Search for the cell housing the specified text and yield its (X, Y) center coordinate. 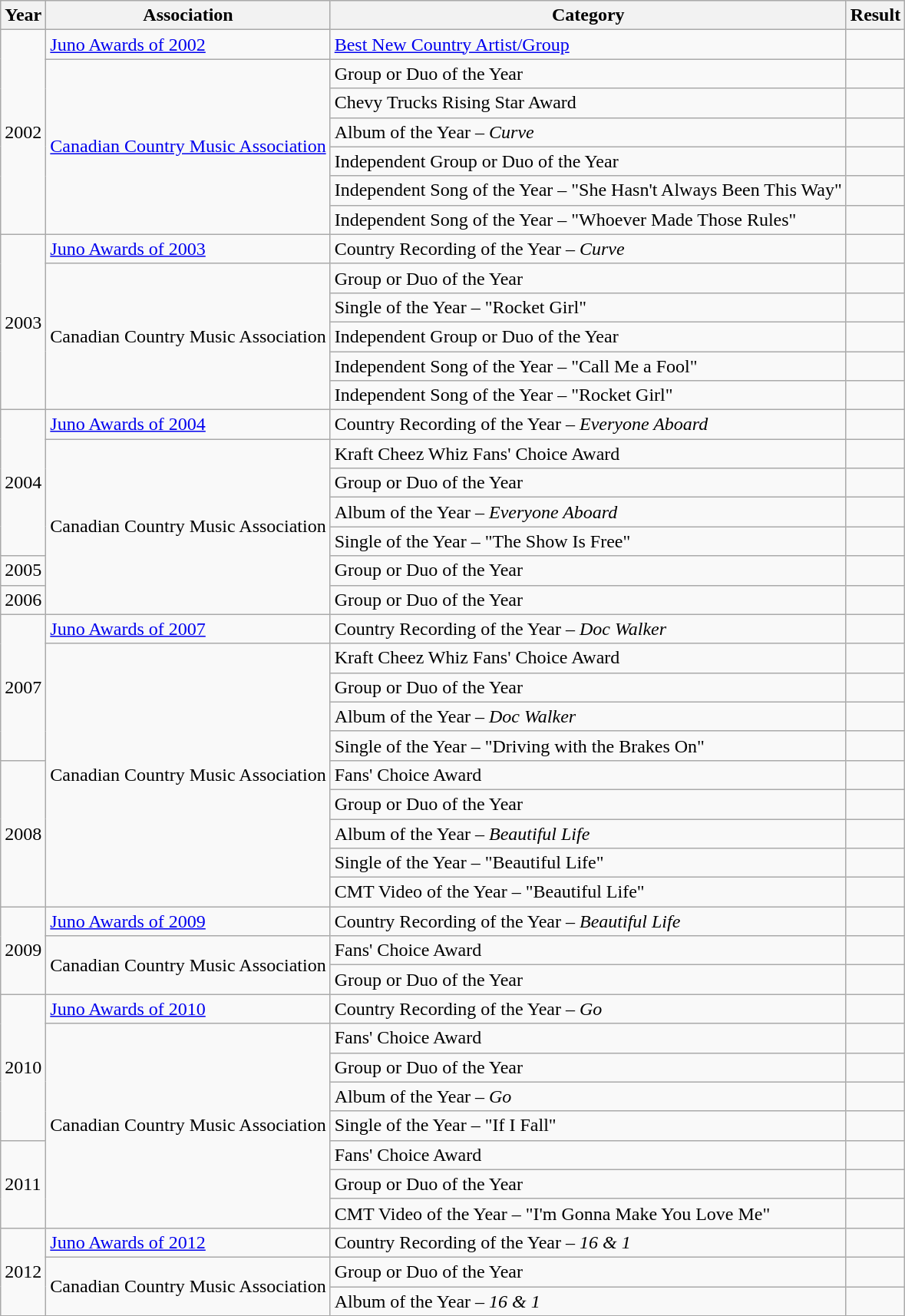
2005 (23, 570)
2010 (23, 1067)
Country Recording of the Year – Everyone Aboard (588, 425)
Single of the Year – "Beautiful Life" (588, 863)
Juno Awards of 2002 (188, 45)
Album of the Year – Curve (588, 132)
Country Recording of the Year – 16 & 1 (588, 1242)
Album of the Year – 16 & 1 (588, 1301)
Juno Awards of 2009 (188, 921)
Album of the Year – Beautiful Life (588, 833)
Chevy Trucks Rising Star Award (588, 103)
2004 (23, 483)
Year (23, 15)
2003 (23, 322)
Independent Song of the Year – "Call Me a Fool" (588, 366)
CMT Video of the Year – "Beautiful Life" (588, 892)
Category (588, 15)
Country Recording of the Year – Curve (588, 249)
Single of the Year – "The Show Is Free" (588, 541)
Country Recording of the Year – Doc Walker (588, 629)
Independent Song of the Year – "She Hasn't Always Been This Way" (588, 190)
Album of the Year – Everyone Aboard (588, 512)
Result (875, 15)
Association (188, 15)
Juno Awards of 2010 (188, 1009)
Juno Awards of 2003 (188, 249)
Single of the Year – "If I Fall" (588, 1126)
Juno Awards of 2007 (188, 629)
Album of the Year – Doc Walker (588, 716)
2002 (23, 132)
Album of the Year – Go (588, 1096)
Single of the Year – "Rocket Girl" (588, 307)
Country Recording of the Year – Go (588, 1009)
2008 (23, 833)
Independent Song of the Year – "Whoever Made Those Rules" (588, 220)
2009 (23, 951)
Single of the Year – "Driving with the Brakes On" (588, 746)
2012 (23, 1271)
2006 (23, 600)
2011 (23, 1184)
CMT Video of the Year – "I'm Gonna Make You Love Me" (588, 1213)
Best New Country Artist/Group (588, 45)
Juno Awards of 2004 (188, 425)
2007 (23, 687)
Country Recording of the Year – Beautiful Life (588, 921)
Juno Awards of 2012 (188, 1242)
Independent Song of the Year – "Rocket Girl" (588, 395)
